Extract the [X, Y] coordinate from the center of the cell holding the provided text.  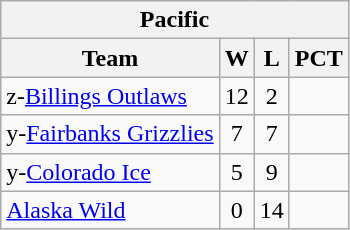
5 [236, 172]
14 [272, 210]
9 [272, 172]
PCT [318, 58]
Pacific [175, 20]
z-Billings Outlaws [110, 96]
y-Fairbanks Grizzlies [110, 134]
Alaska Wild [110, 210]
y-Colorado Ice [110, 172]
2 [272, 96]
Team [110, 58]
0 [236, 210]
L [272, 58]
12 [236, 96]
W [236, 58]
